Locate the cell with the specified text and output its [x, y] center coordinate. 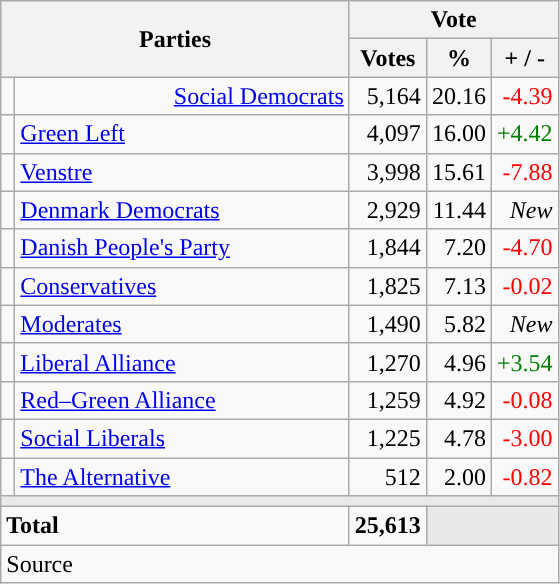
5,164 [388, 96]
7.13 [458, 286]
Total [176, 526]
Conservatives [182, 286]
7.20 [458, 248]
Red–Green Alliance [182, 400]
+3.54 [524, 362]
5.82 [458, 324]
16.00 [458, 134]
-0.02 [524, 286]
1,259 [388, 400]
-0.08 [524, 400]
-0.82 [524, 477]
15.61 [458, 172]
25,613 [388, 526]
1,225 [388, 438]
4.96 [458, 362]
3,998 [388, 172]
2,929 [388, 210]
Source [280, 564]
-4.70 [524, 248]
Danish People's Party [182, 248]
The Alternative [182, 477]
1,270 [388, 362]
2.00 [458, 477]
+4.42 [524, 134]
20.16 [458, 96]
11.44 [458, 210]
-3.00 [524, 438]
512 [388, 477]
Liberal Alliance [182, 362]
Social Liberals [182, 438]
+ / - [524, 58]
Parties [176, 39]
Green Left [182, 134]
1,844 [388, 248]
1,825 [388, 286]
Votes [388, 58]
4.78 [458, 438]
4,097 [388, 134]
Social Democrats [182, 96]
-4.39 [524, 96]
Moderates [182, 324]
Vote [454, 20]
% [458, 58]
Venstre [182, 172]
-7.88 [524, 172]
4.92 [458, 400]
1,490 [388, 324]
Denmark Democrats [182, 210]
